Extract the (x, y) coordinate from the center of the cell holding the provided text.  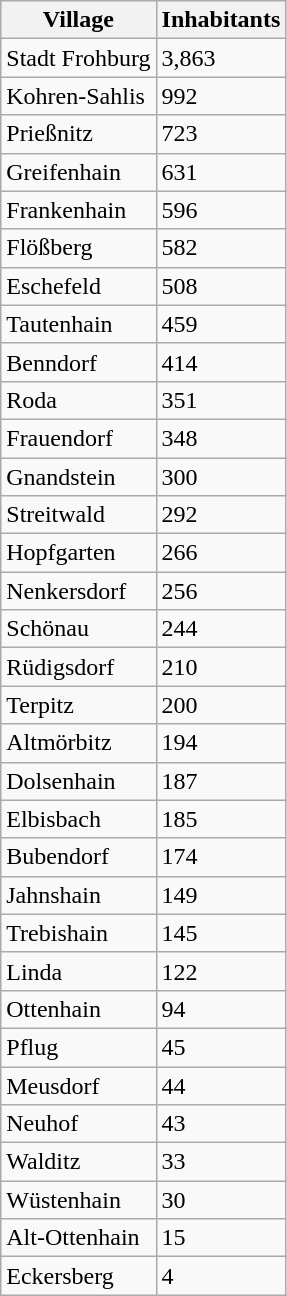
200 (221, 705)
256 (221, 591)
145 (221, 933)
Pflug (78, 1047)
33 (221, 1162)
4 (221, 1276)
Rüdigsdorf (78, 667)
Trebishain (78, 933)
122 (221, 971)
351 (221, 400)
Village (78, 20)
Meusdorf (78, 1085)
Streitwald (78, 515)
174 (221, 857)
Walditz (78, 1162)
15 (221, 1238)
Greifenhain (78, 172)
Ottenhain (78, 1009)
Linda (78, 971)
Terpitz (78, 705)
300 (221, 477)
631 (221, 172)
582 (221, 248)
Inhabitants (221, 20)
Prießnitz (78, 134)
Schönau (78, 629)
292 (221, 515)
Wüstenhain (78, 1200)
Stadt Frohburg (78, 58)
Nenkersdorf (78, 591)
Eschefeld (78, 286)
348 (221, 438)
Tautenhain (78, 324)
Frauendorf (78, 438)
244 (221, 629)
Flößberg (78, 248)
43 (221, 1124)
187 (221, 781)
Frankenhain (78, 210)
Eckersberg (78, 1276)
723 (221, 134)
Neuhof (78, 1124)
Benndorf (78, 362)
45 (221, 1047)
149 (221, 895)
Bubendorf (78, 857)
Elbisbach (78, 819)
210 (221, 667)
44 (221, 1085)
266 (221, 553)
Alt-Ottenhain (78, 1238)
94 (221, 1009)
194 (221, 743)
508 (221, 286)
Altmörbitz (78, 743)
Jahnshain (78, 895)
Dolsenhain (78, 781)
Gnandstein (78, 477)
30 (221, 1200)
459 (221, 324)
414 (221, 362)
185 (221, 819)
3,863 (221, 58)
596 (221, 210)
Kohren-Sahlis (78, 96)
Hopfgarten (78, 553)
992 (221, 96)
Roda (78, 400)
